Return [X, Y] of the center of cell containing provided text 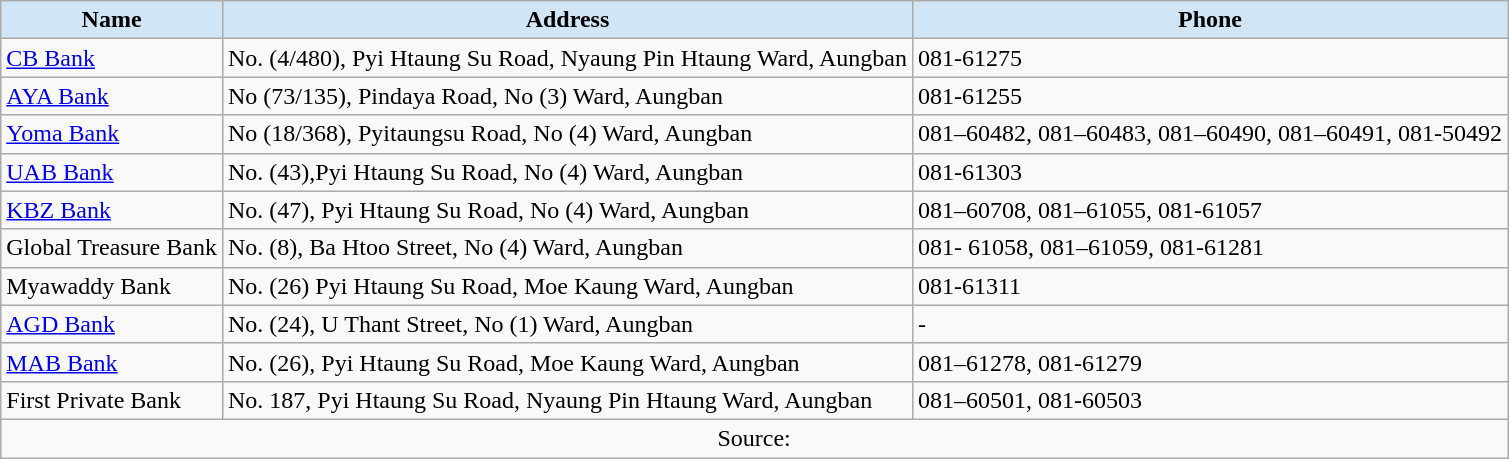
Source: [754, 438]
KBZ Bank [112, 210]
081-61303 [1210, 172]
081-61255 [1210, 96]
No. 187, Pyi Htaung Su Road, Nyaung Pin Htaung Ward, Aungban [567, 400]
No. (8), Ba Htoo Street, No (4) Ward, Aungban [567, 248]
- [1210, 324]
Yoma Bank [112, 134]
Phone [1210, 20]
Name [112, 20]
081–61278, 081-61279 [1210, 362]
No. (26), Pyi Htaung Su Road, Moe Kaung Ward, Aungban [567, 362]
Myawaddy Bank [112, 286]
UAB Bank [112, 172]
First Private Bank [112, 400]
081–60708, 081–61055, 081-61057 [1210, 210]
CB Bank [112, 58]
No. (26) Pyi Htaung Su Road, Moe Kaung Ward, Aungban [567, 286]
081–60501, 081-60503 [1210, 400]
081-61311 [1210, 286]
Address [567, 20]
AGD Bank [112, 324]
081-61275 [1210, 58]
No. (47), Pyi Htaung Su Road, No (4) Ward, Aungban [567, 210]
081–60482, 081–60483, 081–60490, 081–60491, 081-50492 [1210, 134]
No. (24), U Thant Street, No (1) Ward, Aungban [567, 324]
AYA Bank [112, 96]
081- 61058, 081–61059, 081-61281 [1210, 248]
No (18/368), Pyitaungsu Road, No (4) Ward, Aungban [567, 134]
Global Treasure Bank [112, 248]
No. (4/480), Pyi Htaung Su Road, Nyaung Pin Htaung Ward, Aungban [567, 58]
No (73/135), Pindaya Road, No (3) Ward, Aungban [567, 96]
MAB Bank [112, 362]
No. (43),Pyi Htaung Su Road, No (4) Ward, Aungban [567, 172]
